Capture the cell that displays the provided text and extract its (X, Y) central coordinate. 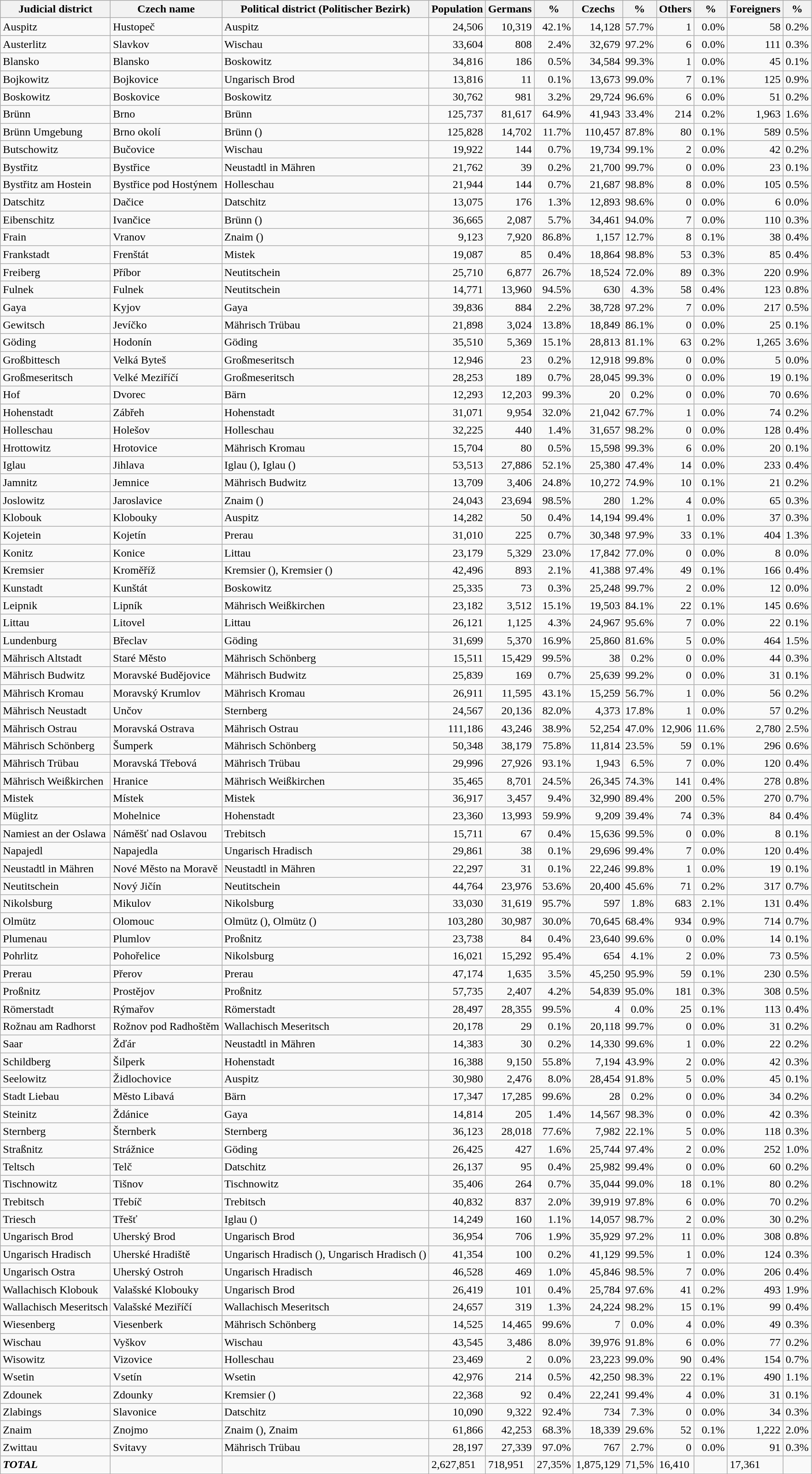
35,044 (598, 1184)
Iglau (), Iglau () (326, 465)
93.1% (554, 763)
50,348 (457, 746)
Třebíč (166, 1202)
Mohelnice (166, 816)
Konitz (55, 553)
Seelowitz (55, 1079)
28,355 (510, 1009)
125,828 (457, 132)
25,248 (598, 588)
808 (510, 44)
41,129 (598, 1254)
28,045 (598, 377)
95.6% (639, 623)
92.4% (554, 1412)
30,762 (457, 97)
Dačice (166, 202)
103,280 (457, 921)
13.8% (554, 325)
39,836 (457, 307)
Freiberg (55, 272)
Olomouc (166, 921)
25,710 (457, 272)
15,598 (598, 447)
42,253 (510, 1430)
57,735 (457, 991)
91 (755, 1447)
493 (755, 1289)
105 (755, 184)
10,272 (598, 482)
Bystřitz (55, 167)
128 (755, 430)
189 (510, 377)
Vizovice (166, 1360)
98.7% (639, 1219)
Brno (166, 114)
43.1% (554, 693)
71,5% (639, 1465)
11,595 (510, 693)
2,627,851 (457, 1465)
12,893 (598, 202)
4,373 (598, 711)
47.0% (639, 728)
706 (510, 1237)
18,524 (598, 272)
95 (510, 1167)
3,457 (510, 799)
14,383 (457, 1044)
29,996 (457, 763)
15,511 (457, 658)
837 (510, 1202)
5,329 (510, 553)
1,635 (510, 974)
Hodonín (166, 342)
16,388 (457, 1061)
Brno okolí (166, 132)
Schildberg (55, 1061)
280 (598, 500)
Ždánice (166, 1114)
84.1% (639, 605)
23,976 (510, 886)
23,179 (457, 553)
2.2% (554, 307)
41,354 (457, 1254)
22,246 (598, 869)
Butschowitz (55, 149)
81,617 (510, 114)
25,860 (598, 640)
14,128 (598, 27)
270 (755, 799)
Bojkovice (166, 79)
1.2% (639, 500)
21,762 (457, 167)
15,259 (598, 693)
14,567 (598, 1114)
113 (755, 1009)
95.4% (554, 956)
Rýmařov (166, 1009)
97.8% (639, 1202)
25,784 (598, 1289)
38.9% (554, 728)
160 (510, 1219)
1,125 (510, 623)
Joslowitz (55, 500)
1.5% (797, 640)
17,347 (457, 1097)
TOTAL (55, 1465)
87.8% (639, 132)
23.0% (554, 553)
14,249 (457, 1219)
99.1% (639, 149)
24.8% (554, 482)
36,954 (457, 1237)
1,222 (755, 1430)
Czech name (166, 9)
10,319 (510, 27)
1,875,129 (598, 1465)
35,929 (598, 1237)
Triesch (55, 1219)
Hrottowitz (55, 447)
Gewitsch (55, 325)
18,339 (598, 1430)
Population (457, 9)
12,918 (598, 360)
42,976 (457, 1377)
33,604 (457, 44)
52,254 (598, 728)
Valašské Klobouky (166, 1289)
26,911 (457, 693)
13,960 (510, 290)
31,699 (457, 640)
Uherské Hradiště (166, 1254)
26,425 (457, 1149)
47,174 (457, 974)
Zábřeh (166, 412)
Vsetín (166, 1377)
24,224 (598, 1307)
60 (755, 1167)
Frankstadt (55, 255)
33,030 (457, 904)
319 (510, 1307)
597 (598, 904)
20,136 (510, 711)
14,702 (510, 132)
Moravská Třebová (166, 763)
Iglau (55, 465)
57.7% (639, 27)
86.8% (554, 237)
90 (675, 1360)
4.2% (554, 991)
Vyškov (166, 1342)
884 (510, 307)
Viesenberk (166, 1324)
Rožnau am Radhorst (55, 1026)
38,728 (598, 307)
1,265 (755, 342)
43,545 (457, 1342)
14,194 (598, 518)
Znojmo (166, 1430)
Hrotovice (166, 447)
Ivančice (166, 220)
24,567 (457, 711)
35,406 (457, 1184)
46,528 (457, 1272)
12,906 (675, 728)
29,861 (457, 851)
26.7% (554, 272)
Ungarisch Hradisch (), Ungarisch Hradisch () (326, 1254)
111,186 (457, 728)
Město Libavá (166, 1097)
Boskovice (166, 97)
Klobouk (55, 518)
51 (755, 97)
77.0% (639, 553)
Kroměříž (166, 570)
Stadt Liebau (55, 1097)
26,137 (457, 1167)
52.1% (554, 465)
Znaim (55, 1430)
Olmütz (55, 921)
3.6% (797, 342)
29.6% (639, 1430)
7,194 (598, 1061)
23,182 (457, 605)
25,744 (598, 1149)
Brünn Umgebung (55, 132)
44 (755, 658)
125 (755, 79)
12.7% (639, 237)
9,322 (510, 1412)
38,179 (510, 746)
15 (675, 1307)
59.9% (554, 816)
23,360 (457, 816)
Svitavy (166, 1447)
3.5% (554, 974)
Uherský Ostroh (166, 1272)
Lundenburg (55, 640)
Foreigners (755, 9)
14,814 (457, 1114)
77.6% (554, 1132)
Hof (55, 395)
28,253 (457, 377)
14,465 (510, 1324)
Czechs (598, 9)
15,636 (598, 834)
718,951 (510, 1465)
41,943 (598, 114)
Šternberk (166, 1132)
19,734 (598, 149)
6.5% (639, 763)
56 (755, 693)
Tišnov (166, 1184)
Austerlitz (55, 44)
71 (675, 886)
Kyjov (166, 307)
Holešov (166, 430)
10 (675, 482)
25,982 (598, 1167)
2,780 (755, 728)
99 (755, 1307)
Saar (55, 1044)
Judicial district (55, 9)
Kremsier () (326, 1395)
23,223 (598, 1360)
Příbor (166, 272)
Wiesenberg (55, 1324)
206 (755, 1272)
16,410 (675, 1465)
21 (755, 482)
29,724 (598, 97)
Litovel (166, 623)
15,704 (457, 447)
Kunstadt (55, 588)
70,645 (598, 921)
55.8% (554, 1061)
Frenštát (166, 255)
200 (675, 799)
17,285 (510, 1097)
19,503 (598, 605)
86.1% (639, 325)
15,429 (510, 658)
Bystřice (166, 167)
Šumperk (166, 746)
22,368 (457, 1395)
26,121 (457, 623)
Velké Meziříčí (166, 377)
28,813 (598, 342)
Straßnitz (55, 1149)
Bučovice (166, 149)
15,711 (457, 834)
68.4% (639, 921)
37 (755, 518)
125,737 (457, 114)
95.0% (639, 991)
111 (755, 44)
1,963 (755, 114)
23.5% (639, 746)
Teltsch (55, 1167)
97.6% (639, 1289)
21,687 (598, 184)
110 (755, 220)
Zdounek (55, 1395)
169 (510, 675)
81.1% (639, 342)
Kojetín (166, 535)
Židlochovice (166, 1079)
25,639 (598, 675)
131 (755, 904)
11.7% (554, 132)
30.0% (554, 921)
Jemnice (166, 482)
3,512 (510, 605)
16.9% (554, 640)
Třešť (166, 1219)
36,917 (457, 799)
54,839 (598, 991)
1,157 (598, 237)
24.5% (554, 781)
16,021 (457, 956)
24,506 (457, 27)
Wallachisch Klobouk (55, 1289)
Nové Město na Moravě (166, 869)
22,297 (457, 869)
4.1% (639, 956)
Napajedl (55, 851)
25,839 (457, 675)
41 (675, 1289)
Jaroslavice (166, 500)
20,118 (598, 1026)
67 (510, 834)
21,042 (598, 412)
Unčov (166, 711)
64.9% (554, 114)
26,419 (457, 1289)
767 (598, 1447)
205 (510, 1114)
9,209 (598, 816)
5,369 (510, 342)
44,764 (457, 886)
2,476 (510, 1079)
17.8% (639, 711)
Kojetein (55, 535)
19,922 (457, 149)
32,990 (598, 799)
45.6% (639, 886)
Klobouky (166, 518)
Náměšť nad Oslavou (166, 834)
77 (755, 1342)
2,407 (510, 991)
124 (755, 1254)
Hustopeč (166, 27)
30,987 (510, 921)
Žďár (166, 1044)
Kremsier (), Kremsier () (326, 570)
12,293 (457, 395)
92 (510, 1395)
30,348 (598, 535)
123 (755, 290)
11.6% (711, 728)
Dvorec (166, 395)
24,043 (457, 500)
Telč (166, 1167)
21,700 (598, 167)
45,250 (598, 974)
24,967 (598, 623)
17,842 (598, 553)
22.1% (639, 1132)
2.5% (797, 728)
Kremsier (55, 570)
21,944 (457, 184)
42,496 (457, 570)
31,619 (510, 904)
31,657 (598, 430)
Konice (166, 553)
14,282 (457, 518)
Mährisch Altstadt (55, 658)
Zwittau (55, 1447)
Bystřice pod Hostýnem (166, 184)
89 (675, 272)
Steinitz (55, 1114)
21,898 (457, 325)
95.9% (639, 974)
Břeclav (166, 640)
893 (510, 570)
101 (510, 1289)
176 (510, 202)
225 (510, 535)
Müglitz (55, 816)
654 (598, 956)
81.6% (639, 640)
166 (755, 570)
714 (755, 921)
Zlabings (55, 1412)
Hranice (166, 781)
252 (755, 1149)
981 (510, 97)
34,461 (598, 220)
934 (675, 921)
74.3% (639, 781)
Místek (166, 799)
42.1% (554, 27)
15,292 (510, 956)
22,241 (598, 1395)
35,465 (457, 781)
Großbittesch (55, 360)
Ungarisch Ostra (55, 1272)
181 (675, 991)
95.7% (554, 904)
118 (755, 1132)
Moravská Ostrava (166, 728)
28,454 (598, 1079)
97.9% (639, 535)
3,406 (510, 482)
9,150 (510, 1061)
Jihlava (166, 465)
427 (510, 1149)
23,738 (457, 939)
Moravské Budějovice (166, 675)
63 (675, 342)
36,665 (457, 220)
Kunštát (166, 588)
Bojkowitz (55, 79)
1.8% (639, 904)
74.9% (639, 482)
Šilperk (166, 1061)
94.5% (554, 290)
29,696 (598, 851)
13,816 (457, 79)
186 (510, 62)
29 (510, 1026)
Jamnitz (55, 482)
Leipnik (55, 605)
Uherský Brod (166, 1237)
25,380 (598, 465)
27,886 (510, 465)
Napajedla (166, 851)
34,584 (598, 62)
14,525 (457, 1324)
Přerov (166, 974)
5.7% (554, 220)
39,919 (598, 1202)
Slavkov (166, 44)
Nový Jičín (166, 886)
110,457 (598, 132)
14,057 (598, 1219)
Jevíčko (166, 325)
13,993 (510, 816)
65 (755, 500)
32,225 (457, 430)
264 (510, 1184)
440 (510, 430)
Mikulov (166, 904)
Rožnov pod Radhoštěm (166, 1026)
52 (675, 1430)
Zdounky (166, 1395)
28,497 (457, 1009)
31,071 (457, 412)
Political district (Politischer Bezirk) (326, 9)
31,010 (457, 535)
43,246 (510, 728)
18,849 (598, 325)
98.6% (639, 202)
53.6% (554, 886)
683 (675, 904)
Prostějov (166, 991)
464 (755, 640)
68.3% (554, 1430)
99.2% (639, 675)
30,980 (457, 1079)
217 (755, 307)
Znaim (), Znaim (326, 1430)
56.7% (639, 693)
Olmütz (), Olmütz () (326, 921)
Pohořelice (166, 956)
Germans (510, 9)
50 (510, 518)
82.0% (554, 711)
34,816 (457, 62)
20,400 (598, 886)
32.0% (554, 412)
2.4% (554, 44)
26,345 (598, 781)
12,946 (457, 360)
Mährisch Neustadt (55, 711)
6,877 (510, 272)
75.8% (554, 746)
Wisowitz (55, 1360)
230 (755, 974)
Iglau () (326, 1219)
469 (510, 1272)
7.3% (639, 1412)
Strážnice (166, 1149)
28,197 (457, 1447)
100 (510, 1254)
589 (755, 132)
23,694 (510, 500)
36,123 (457, 1132)
53 (675, 255)
Slavonice (166, 1412)
53,513 (457, 465)
24,657 (457, 1307)
3.2% (554, 97)
734 (598, 1412)
27,926 (510, 763)
39,976 (598, 1342)
11,814 (598, 746)
39 (510, 167)
45,846 (598, 1272)
28,018 (510, 1132)
3,024 (510, 325)
145 (755, 605)
Moravský Krumlov (166, 693)
14,771 (457, 290)
Lipník (166, 605)
7,982 (598, 1132)
404 (755, 535)
14,330 (598, 1044)
9.4% (554, 799)
5,370 (510, 640)
13,075 (457, 202)
97.0% (554, 1447)
12,203 (510, 395)
43.9% (639, 1061)
10,090 (457, 1412)
42,250 (598, 1377)
7,920 (510, 237)
19,087 (457, 255)
278 (755, 781)
33 (675, 535)
23,640 (598, 939)
Staré Město (166, 658)
8,701 (510, 781)
2.7% (639, 1447)
18,864 (598, 255)
96.6% (639, 97)
27,339 (510, 1447)
23,469 (457, 1360)
Vranov (166, 237)
35,510 (457, 342)
13,709 (457, 482)
Others (675, 9)
25,335 (457, 588)
47.4% (639, 465)
40,832 (457, 1202)
3,486 (510, 1342)
28 (598, 1097)
Plumlov (166, 939)
2,087 (510, 220)
296 (755, 746)
12 (755, 588)
Bystřitz am Hostein (55, 184)
Pohrlitz (55, 956)
39.4% (639, 816)
27,35% (554, 1465)
94.0% (639, 220)
20,178 (457, 1026)
Frain (55, 237)
9,123 (457, 237)
32,679 (598, 44)
317 (755, 886)
57 (755, 711)
67.7% (639, 412)
13,673 (598, 79)
Namiest an der Oslawa (55, 834)
Valašské Meziříčí (166, 1307)
630 (598, 290)
Plumenau (55, 939)
1,943 (598, 763)
72.0% (639, 272)
17,361 (755, 1465)
490 (755, 1377)
41,388 (598, 570)
9,954 (510, 412)
33.4% (639, 114)
Velká Byteš (166, 360)
220 (755, 272)
141 (675, 781)
154 (755, 1360)
233 (755, 465)
18 (675, 1184)
61,866 (457, 1430)
89.4% (639, 799)
Eibenschitz (55, 220)
